Return the [x, y] coordinate for the center point of the cell that contains the specified text.  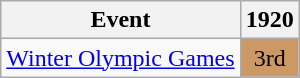
Winter Olympic Games [120, 58]
3rd [270, 58]
1920 [270, 20]
Event [120, 20]
